Output the [x, y] coordinate of the center of the cell containing the given text.  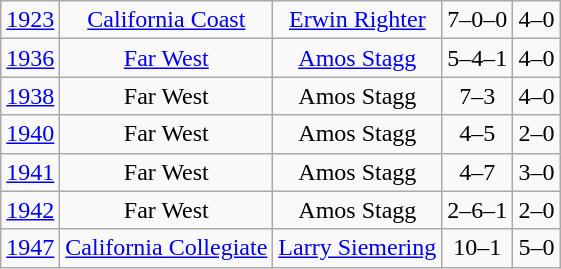
3–0 [536, 172]
4–7 [478, 172]
4–5 [478, 134]
10–1 [478, 248]
1947 [30, 248]
1938 [30, 96]
7–3 [478, 96]
California Collegiate [166, 248]
1942 [30, 210]
Larry Siemering [358, 248]
1923 [30, 20]
5–0 [536, 248]
5–4–1 [478, 58]
Erwin Righter [358, 20]
1936 [30, 58]
2–6–1 [478, 210]
California Coast [166, 20]
7–0–0 [478, 20]
1941 [30, 172]
1940 [30, 134]
